Return the (X, Y) coordinate for the center point of the cell that contains the specified text.  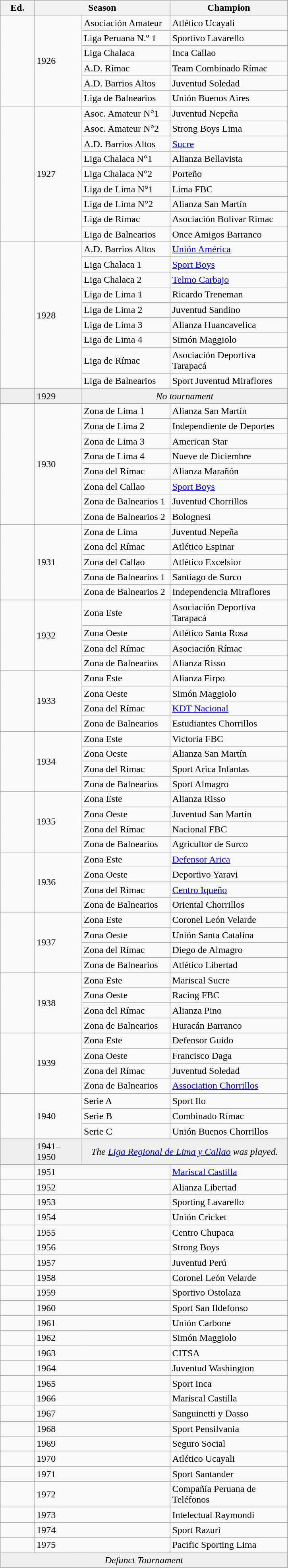
Agricultor de Surco (229, 844)
Sportivo Lavarello (229, 38)
1936 (58, 882)
Asociación Bolívar Rímac (229, 219)
Racing FBC (229, 995)
Oriental Chorrillos (229, 905)
Association Chorrillos (229, 1086)
1964 (102, 1368)
1959 (102, 1293)
Once Amigos Barranco (229, 234)
Strong Boys Lima (229, 128)
Intelectual Raymondi (229, 1515)
1974 (102, 1530)
1967 (102, 1413)
Liga Chalaca (126, 53)
Alianza Libertad (229, 1187)
Zona de Lima 1 (126, 411)
1960 (102, 1308)
Sport Arica Infantas (229, 769)
Centro Iqueño (229, 889)
Sucre (229, 144)
Liga de Lima 2 (126, 310)
Juventud Sandino (229, 310)
Liga Chalaca N°2 (126, 174)
Zona de Lima (126, 532)
1926 (58, 61)
Zona de Lima 2 (126, 426)
1940 (58, 1116)
Ed. (17, 8)
Season (102, 8)
Strong Boys (229, 1248)
Ricardo Treneman (229, 295)
Inca Callao (229, 53)
Lima FBC (229, 189)
1963 (102, 1353)
Compañía Peruana de Teléfonos (229, 1494)
Sportivo Ostolaza (229, 1293)
Juventud Washington (229, 1368)
Liga Chalaca 2 (126, 280)
Centro Chupaca (229, 1233)
Sporting Lavarello (229, 1202)
Nacional FBC (229, 829)
1955 (102, 1233)
1927 (58, 174)
1971 (102, 1474)
Asociación Rímac (229, 648)
Atlético Espinar (229, 547)
1929 (58, 396)
1970 (102, 1459)
1968 (102, 1429)
1941–1950 (58, 1152)
Liga de Lima N°2 (126, 204)
Huracán Barranco (229, 1026)
Juventud San Martín (229, 814)
Liga de Lima 3 (126, 325)
1933 (58, 701)
Unión Santa Catalina (229, 935)
Serie B (126, 1116)
Asociación Amateur (126, 23)
1934 (58, 761)
1962 (102, 1338)
Telmo Carbajo (229, 280)
Santiago de Surco (229, 577)
Nueve de Diciembre (229, 456)
The Liga Regional de Lima y Callao was played. (185, 1152)
Unión Cricket (229, 1217)
Mariscal Sucre (229, 980)
Team Combinado Rímac (229, 68)
1953 (102, 1202)
Liga de Lima 1 (126, 295)
Deportivo Yaravi (229, 874)
Juventud Chorrillos (229, 502)
Sport Almagro (229, 784)
Independiente de Deportes (229, 426)
Serie C (126, 1131)
CITSA (229, 1353)
Sport San Ildefonso (229, 1308)
Alianza Marañón (229, 472)
Sport Pensilvania (229, 1429)
Defunct Tournament (144, 1560)
KDT Nacional (229, 709)
Sport Inca (229, 1383)
Victoria FBC (229, 739)
Asoc. Amateur N°2 (126, 128)
Liga Peruana N.º 1 (126, 38)
Francisco Daga (229, 1056)
1956 (102, 1248)
American Star (229, 441)
Unión Buenos Aires (229, 98)
1951 (102, 1172)
Serie A (126, 1101)
Sport Santander (229, 1474)
Sport Ilo (229, 1101)
Liga Chalaca 1 (126, 265)
Alianza Huancavelica (229, 325)
1954 (102, 1217)
Asoc. Amateur N°1 (126, 113)
1965 (102, 1383)
Defensor Arica (229, 859)
Alianza Pino (229, 1010)
Sport Juventud Miraflores (229, 381)
Liga de Lima N°1 (126, 189)
1961 (102, 1323)
Zona de Lima 3 (126, 441)
Bolognesi (229, 517)
Seguro Social (229, 1444)
1930 (58, 464)
Pacific Sporting Lima (229, 1545)
Zona de Lima 4 (126, 456)
Champion (229, 8)
Porteño (229, 174)
No tournament (185, 396)
1939 (58, 1063)
1952 (102, 1187)
Unión Carbone (229, 1323)
Atlético Libertad (229, 965)
Defensor Guido (229, 1041)
1958 (102, 1278)
Atlético Excelsior (229, 562)
Juventud Perú (229, 1263)
Combinado Rímac (229, 1116)
1973 (102, 1515)
1928 (58, 315)
Sanguinetti y Dasso (229, 1413)
Unión Buenos Chorrillos (229, 1131)
1938 (58, 1003)
1972 (102, 1494)
Unión América (229, 249)
1932 (58, 635)
1969 (102, 1444)
Liga de Lima 4 (126, 340)
Diego de Almagro (229, 950)
Atlético Santa Rosa (229, 633)
1935 (58, 822)
Independencia Miraflores (229, 592)
Estudiantes Chorrillos (229, 724)
Sport Razuri (229, 1530)
1966 (102, 1398)
Liga Chalaca N°1 (126, 159)
1957 (102, 1263)
1931 (58, 562)
A.D. Rímac (126, 68)
Alianza Bellavista (229, 159)
1975 (102, 1545)
1937 (58, 942)
Alianza Firpo (229, 678)
